From the cell containing the given text, extract its center point as (x, y) coordinate. 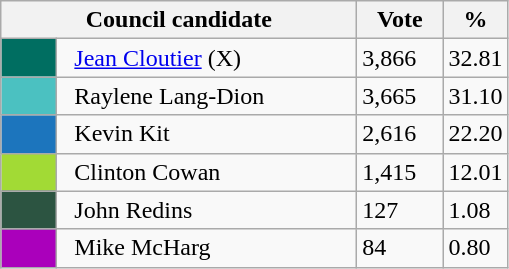
127 (400, 210)
1,415 (400, 172)
32.81 (476, 58)
Kevin Kit (207, 134)
Raylene Lang-Dion (207, 96)
% (476, 20)
1.08 (476, 210)
Vote (400, 20)
31.10 (476, 96)
84 (400, 248)
John Redins (207, 210)
Jean Cloutier (X) (207, 58)
Mike McHarg (207, 248)
2,616 (400, 134)
Council candidate (179, 20)
12.01 (476, 172)
22.20 (476, 134)
3,665 (400, 96)
3,866 (400, 58)
0.80 (476, 248)
Clinton Cowan (207, 172)
